Return [X, Y] of the center of cell containing provided text 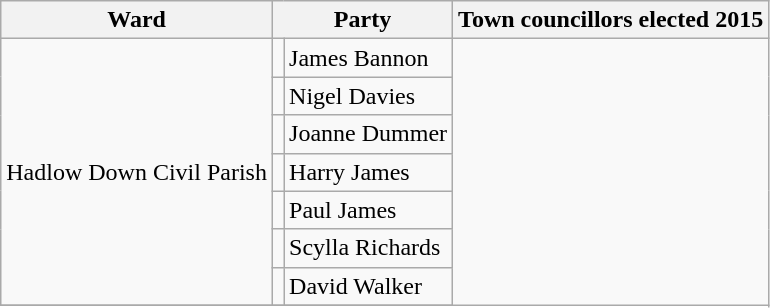
David Walker [368, 286]
Harry James [368, 172]
Scylla Richards [368, 248]
James Bannon [368, 58]
Ward [137, 20]
Nigel Davies [368, 96]
Hadlow Down Civil Parish [137, 172]
Party [362, 20]
Joanne Dummer [368, 134]
Paul James [368, 210]
Town councillors elected 2015 [611, 20]
